Return (x, y) of the center of cell containing provided text 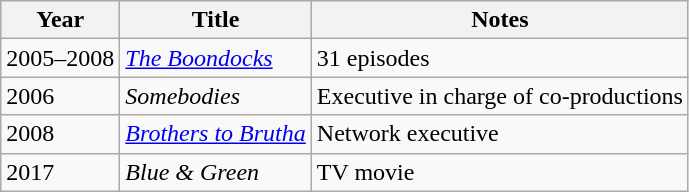
2008 (60, 134)
Executive in charge of co-productions (500, 96)
2017 (60, 172)
TV movie (500, 172)
Blue & Green (216, 172)
2005–2008 (60, 58)
31 episodes (500, 58)
2006 (60, 96)
Brothers to Brutha (216, 134)
Year (60, 20)
Notes (500, 20)
Network executive (500, 134)
The Boondocks (216, 58)
Title (216, 20)
Somebodies (216, 96)
